Search for the cell housing the specified text and yield its [X, Y] center coordinate. 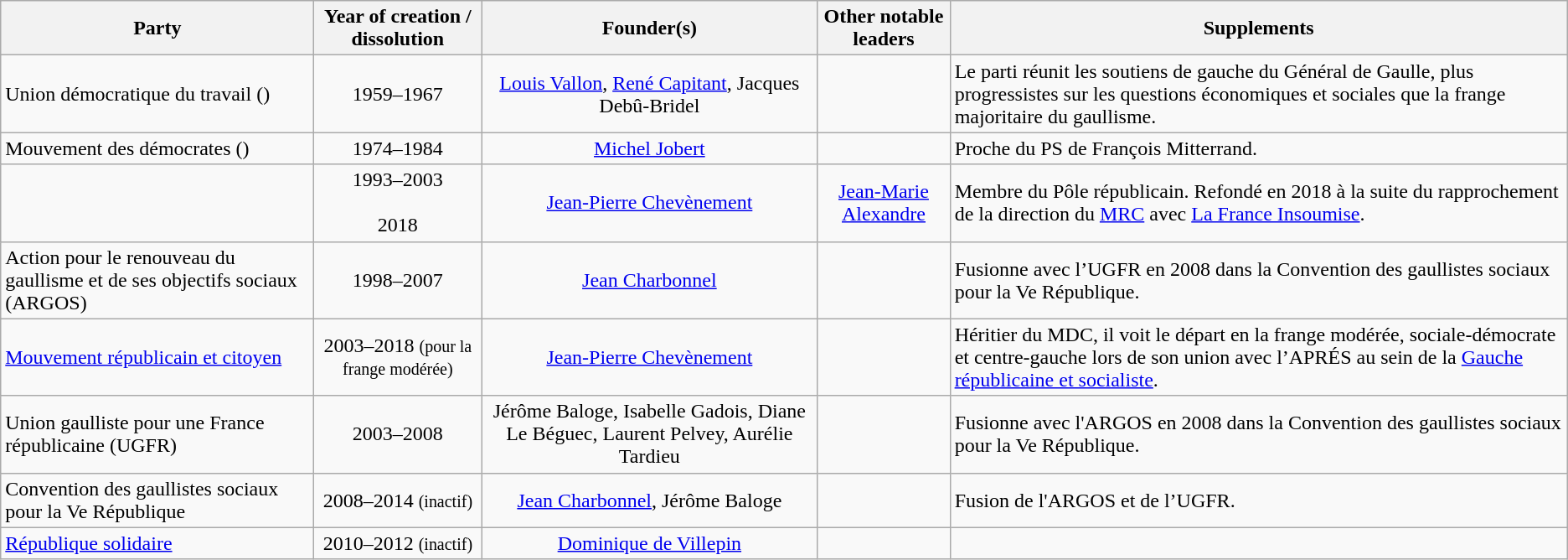
Union gaulliste pour une France républicaine (UGFR) [157, 434]
Dominique de Villepin [650, 543]
Founder(s) [650, 29]
Membre du Pôle républicain. Refondé en 2018 à la suite du rapprochement de la direction du MRC avec La France Insoumise. [1258, 203]
Year of creation / dissolution [398, 29]
Michel Jobert [650, 148]
Jean Charbonnel, Jérôme Baloge [650, 500]
Jean Charbonnel [650, 280]
2003–2018 (pour la frange modérée) [398, 357]
Jérôme Baloge, Isabelle Gadois, Diane Le Béguec, Laurent Pelvey, Aurélie Tardieu [650, 434]
1993–2003 2018 [398, 203]
Mouvement des démocrates () [157, 148]
1998–2007 [398, 280]
Party [157, 29]
Mouvement républicain et citoyen [157, 357]
2010–2012 (inactif) [398, 543]
Other notable leaders [884, 29]
Convention des gaullistes sociaux pour la Ve République [157, 500]
Fusionne avec l'ARGOS en 2008 dans la Convention des gaullistes sociaux pour la Ve République. [1258, 434]
République solidaire [157, 543]
Fusion de l'ARGOS et de l’UGFR. [1258, 500]
1959–1967 [398, 94]
Supplements [1258, 29]
2008–2014 (inactif) [398, 500]
1974–1984 [398, 148]
Jean-Marie Alexandre [884, 203]
2003–2008 [398, 434]
Fusionne avec l’UGFR en 2008 dans la Convention des gaullistes sociaux pour la Ve République. [1258, 280]
Louis Vallon, René Capitant, Jacques Debû-Bridel [650, 94]
Union démocratique du travail () [157, 94]
Proche du PS de François Mitterrand. [1258, 148]
Action pour le renouveau du gaullisme et de ses objectifs sociaux (ARGOS) [157, 280]
